Scan for the cell matching the given text and deliver its (X, Y) coordinate at center. 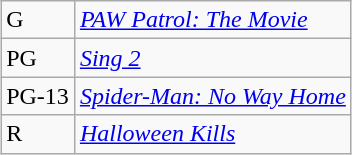
Spider-Man: No Way Home (212, 96)
PG-13 (38, 96)
Sing 2 (212, 58)
R (38, 134)
Halloween Kills (212, 134)
PAW Patrol: The Movie (212, 20)
G (38, 20)
PG (38, 58)
